Provide the [x, y] coordinate of the cell's center where the given text is located.  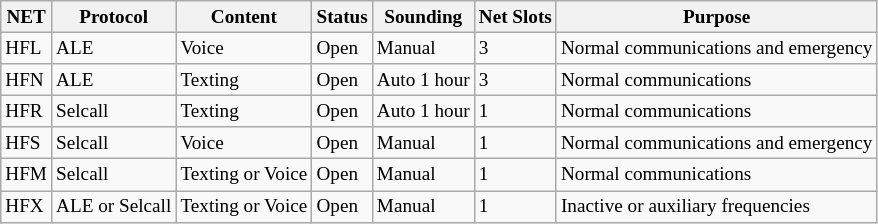
Content [244, 17]
HFM [26, 175]
Protocol [114, 17]
Net Slots [515, 17]
ALE or Selcall [114, 206]
Inactive or auxiliary frequencies [716, 206]
NET [26, 17]
Purpose [716, 17]
HFX [26, 206]
HFN [26, 80]
HFS [26, 143]
Sounding [423, 17]
HFL [26, 48]
Status [342, 17]
HFR [26, 111]
